Determine the (x, y) coordinate at the center of the cell enclosing the given text.  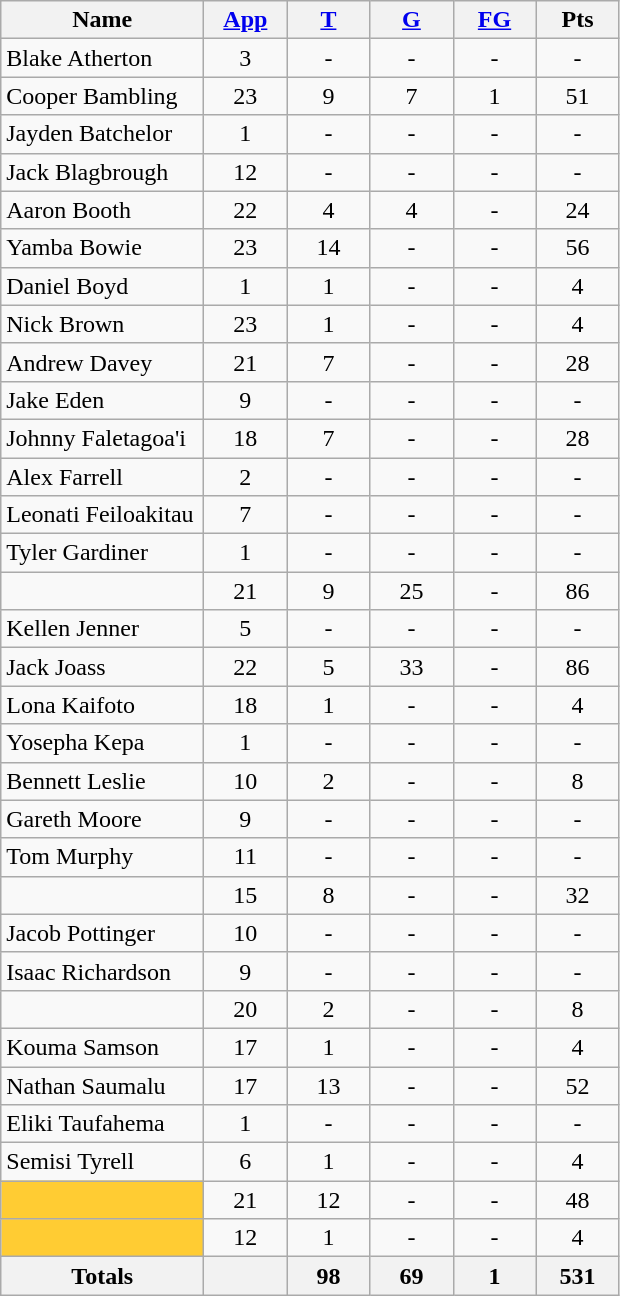
32 (578, 895)
Gareth Moore (102, 819)
Cooper Bambling (102, 96)
52 (578, 1085)
24 (578, 210)
Tom Murphy (102, 857)
51 (578, 96)
Daniel Boyd (102, 286)
Pts (578, 20)
Johnny Faletagoa'i (102, 438)
Semisi Tyrell (102, 1162)
Yosepha Kepa (102, 743)
98 (328, 1276)
Blake Atherton (102, 58)
Nick Brown (102, 324)
Bennett Leslie (102, 781)
Aaron Booth (102, 210)
Leonati Feiloakitau (102, 515)
48 (578, 1200)
Kellen Jenner (102, 629)
Nathan Saumalu (102, 1085)
56 (578, 248)
Lona Kaifoto (102, 705)
Totals (102, 1276)
Jack Joass (102, 667)
3 (246, 58)
Jake Eden (102, 400)
15 (246, 895)
Alex Farrell (102, 477)
14 (328, 248)
G (412, 20)
Jack Blagbrough (102, 172)
Jayden Batchelor (102, 134)
11 (246, 857)
531 (578, 1276)
Yamba Bowie (102, 248)
Eliki Taufahema (102, 1124)
FG (494, 20)
25 (412, 591)
T (328, 20)
6 (246, 1162)
Name (102, 20)
Isaac Richardson (102, 971)
69 (412, 1276)
33 (412, 667)
Kouma Samson (102, 1047)
App (246, 20)
Andrew Davey (102, 362)
Tyler Gardiner (102, 553)
Jacob Pottinger (102, 933)
20 (246, 1009)
13 (328, 1085)
